For the text-containing cell, return its midpoint in [x, y] coordinate format. 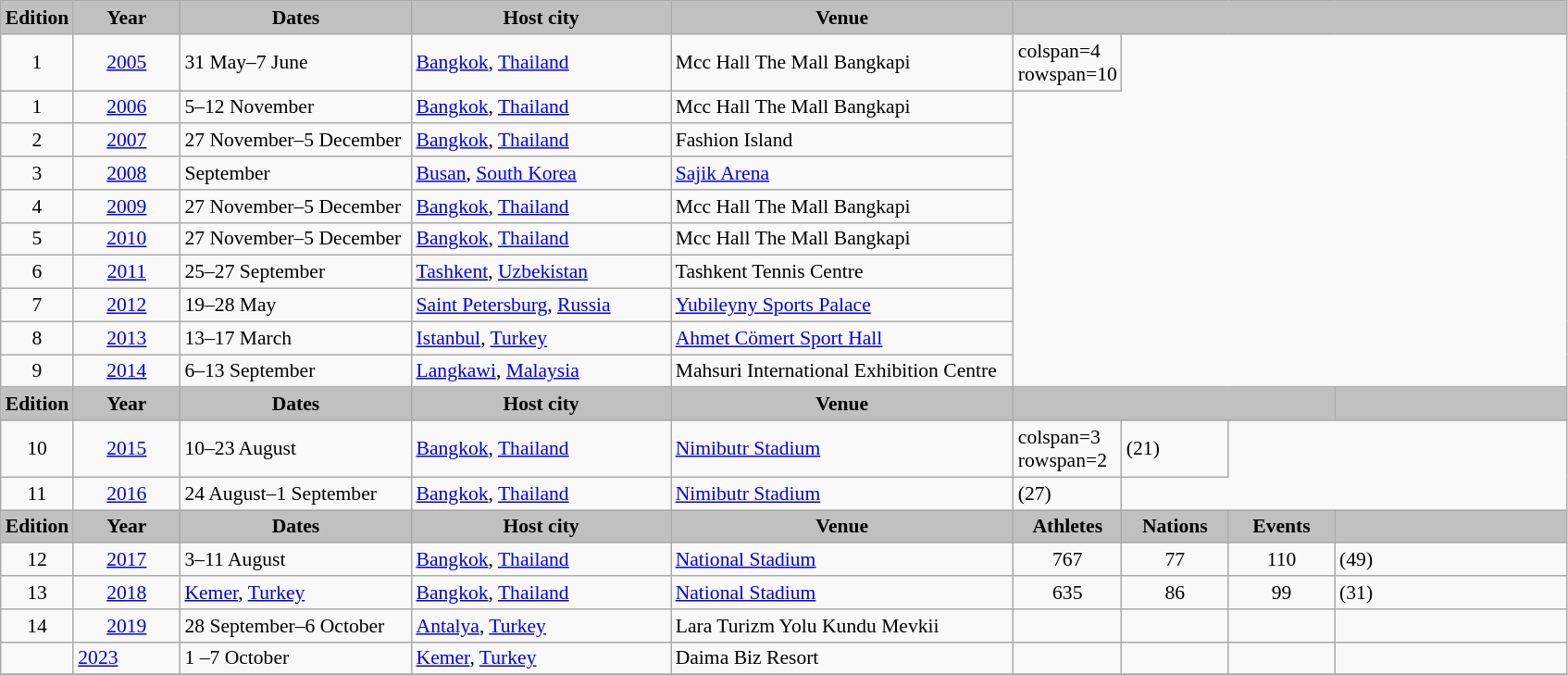
13 [37, 593]
3 [37, 173]
Daima Biz Resort [842, 658]
2008 [126, 173]
2013 [126, 338]
8 [37, 338]
Athletes [1068, 527]
635 [1068, 593]
9 [37, 371]
Saint Petersburg, Russia [541, 306]
19–28 May [295, 306]
1 –7 October [295, 658]
10–23 August [295, 448]
2016 [126, 494]
10 [37, 448]
7 [37, 306]
Langkawi, Malaysia [541, 371]
2014 [126, 371]
2005 [126, 63]
6–13 September [295, 371]
Mahsuri International Exhibition Centre [842, 371]
14 [37, 626]
Ahmet Cömert Sport Hall [842, 338]
25–27 September [295, 272]
110 [1281, 560]
Tashkent, Uzbekistan [541, 272]
Fashion Island [842, 141]
31 May–7 June [295, 63]
Istanbul, Turkey [541, 338]
Busan, South Korea [541, 173]
2010 [126, 239]
12 [37, 560]
Antalya, Turkey [541, 626]
(49) [1450, 560]
2019 [126, 626]
2009 [126, 206]
(27) [1068, 494]
Sajik Arena [842, 173]
2012 [126, 306]
24 August–1 September [295, 494]
colspan=3 rowspan=2 [1068, 448]
767 [1068, 560]
2011 [126, 272]
Events [1281, 527]
86 [1176, 593]
Nations [1176, 527]
(21) [1176, 448]
5–12 November [295, 107]
Tashkent Tennis Centre [842, 272]
2015 [126, 448]
5 [37, 239]
(31) [1450, 593]
2018 [126, 593]
Yubileyny Sports Palace [842, 306]
2007 [126, 141]
Lara Turizm Yolu Kundu Mevkii [842, 626]
2006 [126, 107]
2017 [126, 560]
28 September–6 October [295, 626]
September [295, 173]
99 [1281, 593]
4 [37, 206]
3–11 August [295, 560]
13–17 March [295, 338]
6 [37, 272]
77 [1176, 560]
colspan=4 rowspan=10 [1068, 63]
2023 [126, 658]
2 [37, 141]
11 [37, 494]
